Pinpoint the cell where the given text exists, returning its (X, Y) midpoint coordinate. 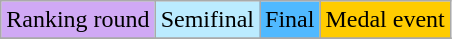
Medal event (385, 20)
Final (290, 20)
Ranking round (78, 20)
Semifinal (207, 20)
